Scan for the cell matching the given text and deliver its [X, Y] coordinate at center. 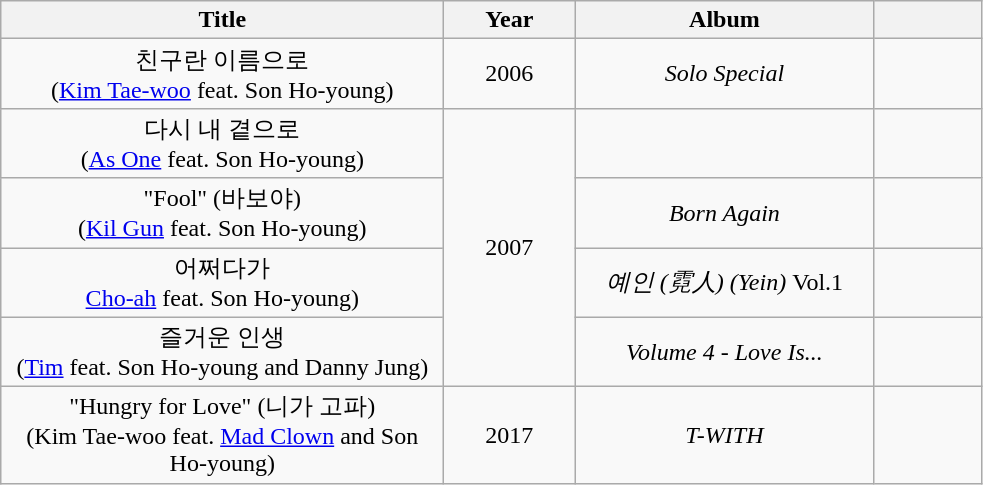
2017 [510, 436]
Album [724, 20]
다시 내 곁으로(As One feat. Son Ho-young) [222, 143]
2006 [510, 74]
"Hungry for Love" (니가 고파)(Kim Tae-woo feat. Mad Clown and Son Ho-young) [222, 436]
친구란 이름으로(Kim Tae-woo feat. Son Ho-young) [222, 74]
어쩌다가Cho-ah feat. Son Ho-young) [222, 283]
2007 [510, 247]
Solo Special [724, 74]
Title [222, 20]
"Fool" (바보야)(Kil Gun feat. Son Ho-young) [222, 213]
예인 (霓人) (Yein) Vol.1 [724, 283]
T-WITH [724, 436]
즐거운 인생(Tim feat. Son Ho-young and Danny Jung) [222, 352]
Year [510, 20]
Born Again [724, 213]
Volume 4 - Love Is... [724, 352]
